Locate the cell with the specified text and output its [x, y] center coordinate. 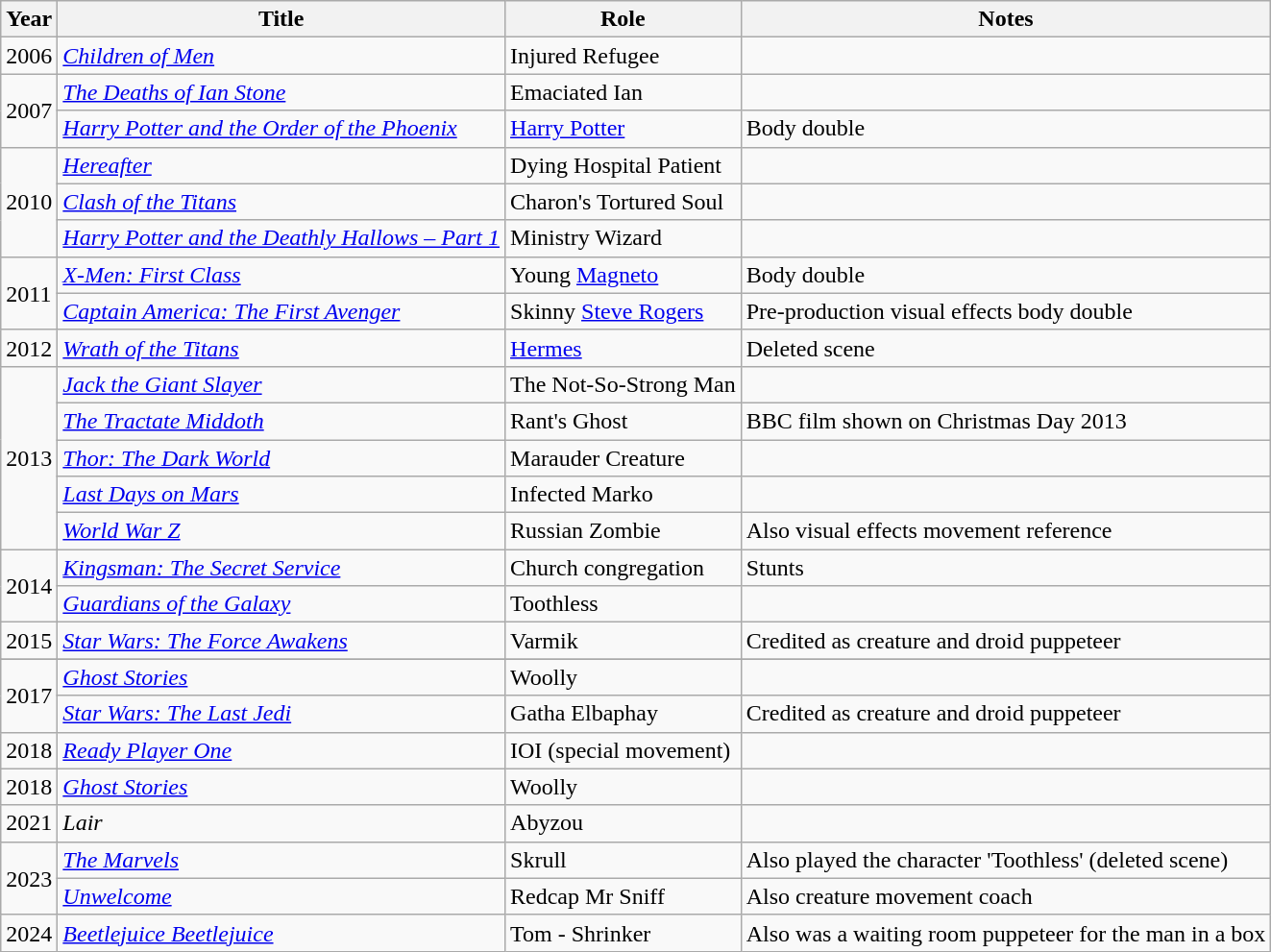
Children of Men [281, 56]
2006 [29, 56]
Star Wars: The Force Awakens [281, 641]
Rant's Ghost [623, 421]
X-Men: First Class [281, 275]
The Deaths of Ian Stone [281, 92]
BBC film shown on Christmas Day 2013 [1006, 421]
Church congregation [623, 568]
Injured Refugee [623, 56]
Deleted scene [1006, 348]
Year [29, 19]
IOI (special movement) [623, 750]
Star Wars: The Last Jedi [281, 714]
Jack the Giant Slayer [281, 384]
Skrull [623, 860]
2007 [29, 110]
The Tractate Middoth [281, 421]
2024 [29, 933]
Ready Player One [281, 750]
Redcap Mr Sniff [623, 896]
Unwelcome [281, 896]
Ministry Wizard [623, 238]
Thor: The Dark World [281, 458]
Pre-production visual effects body double [1006, 311]
2014 [29, 586]
Role [623, 19]
Russian Zombie [623, 531]
Harry Potter and the Deathly Hallows – Part 1 [281, 238]
Notes [1006, 19]
2023 [29, 878]
Charon's Tortured Soul [623, 202]
Also played the character 'Toothless' (deleted scene) [1006, 860]
Beetlejuice Beetlejuice [281, 933]
2011 [29, 293]
Lair [281, 823]
2017 [29, 696]
Harry Potter [623, 129]
Kingsman: The Secret Service [281, 568]
2021 [29, 823]
Abyzou [623, 823]
2012 [29, 348]
Emaciated Ian [623, 92]
Young Magneto [623, 275]
2010 [29, 202]
Wrath of the Titans [281, 348]
Marauder Creature [623, 458]
Tom - Shrinker [623, 933]
Gatha Elbaphay [623, 714]
Last Days on Mars [281, 495]
2015 [29, 641]
Infected Marko [623, 495]
Toothless [623, 604]
Stunts [1006, 568]
Hereafter [281, 165]
Captain America: The First Avenger [281, 311]
Guardians of the Galaxy [281, 604]
Also was a waiting room puppeteer for the man in a box [1006, 933]
Harry Potter and the Order of the Phoenix [281, 129]
Also creature movement coach [1006, 896]
Title [281, 19]
Skinny Steve Rogers [623, 311]
Dying Hospital Patient [623, 165]
Clash of the Titans [281, 202]
The Not-So-Strong Man [623, 384]
The Marvels [281, 860]
2013 [29, 457]
Varmik [623, 641]
Also visual effects movement reference [1006, 531]
World War Z [281, 531]
Hermes [623, 348]
